From the cell containing the given text, extract its center point as [X, Y] coordinate. 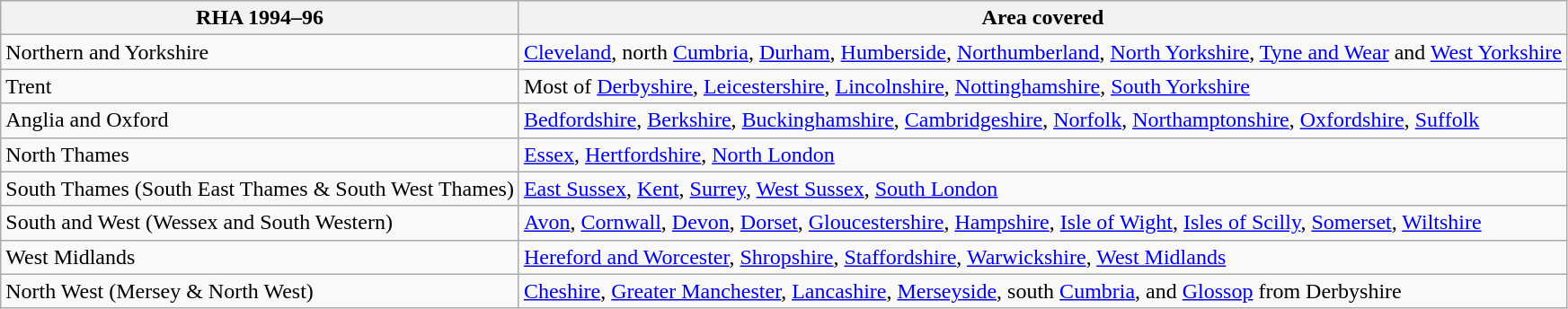
RHA 1994–96 [261, 18]
Cleveland, north Cumbria, Durham, Humberside, Northumberland, North Yorkshire, Tyne and Wear and West Yorkshire [1042, 52]
South Thames (South East Thames & South West Thames) [261, 189]
Cheshire, Greater Manchester, Lancashire, Merseyside, south Cumbria, and Glossop from Derbyshire [1042, 291]
North Thames [261, 154]
Anglia and Oxford [261, 120]
Trent [261, 86]
Avon, Cornwall, Devon, Dorset, Gloucestershire, Hampshire, Isle of Wight, Isles of Scilly, Somerset, Wiltshire [1042, 223]
West Midlands [261, 257]
Essex, Hertfordshire, North London [1042, 154]
North West (Mersey & North West) [261, 291]
Most of Derbyshire, Leicestershire, Lincolnshire, Nottinghamshire, South Yorkshire [1042, 86]
Area covered [1042, 18]
Bedfordshire, Berkshire, Buckinghamshire, Cambridgeshire, Norfolk, Northamptonshire, Oxfordshire, Suffolk [1042, 120]
Hereford and Worcester, Shropshire, Staffordshire, Warwickshire, West Midlands [1042, 257]
East Sussex, Kent, Surrey, West Sussex, South London [1042, 189]
South and West (Wessex and South Western) [261, 223]
Northern and Yorkshire [261, 52]
